Return the [x, y] coordinate for the center point of the cell that contains the specified text.  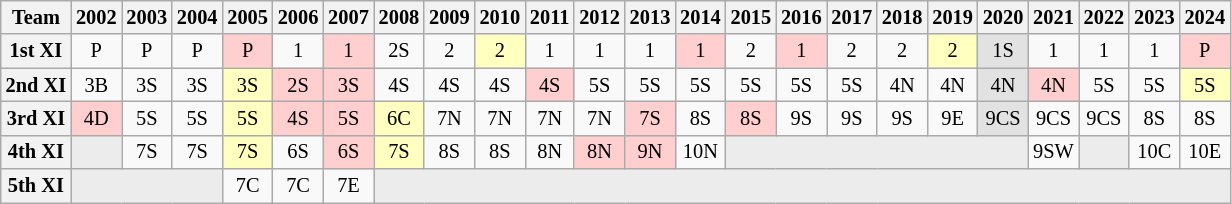
5th XI [36, 186]
2012 [599, 17]
2011 [550, 17]
3B [96, 85]
2010 [500, 17]
1st XI [36, 51]
2008 [399, 17]
2021 [1053, 17]
9SW [1053, 152]
2003 [147, 17]
2013 [650, 17]
2018 [902, 17]
2006 [298, 17]
2015 [751, 17]
3rd XI [36, 118]
10N [700, 152]
2023 [1154, 17]
4th XI [36, 152]
1S [1003, 51]
Team [36, 17]
6C [399, 118]
9E [952, 118]
2014 [700, 17]
2020 [1003, 17]
2024 [1205, 17]
2005 [247, 17]
2009 [449, 17]
2004 [197, 17]
7E [348, 186]
9N [650, 152]
2016 [801, 17]
10C [1154, 152]
10E [1205, 152]
2007 [348, 17]
4D [96, 118]
2022 [1104, 17]
2019 [952, 17]
2nd XI [36, 85]
2002 [96, 17]
2017 [851, 17]
